Capture the cell that displays the provided text and extract its [X, Y] central coordinate. 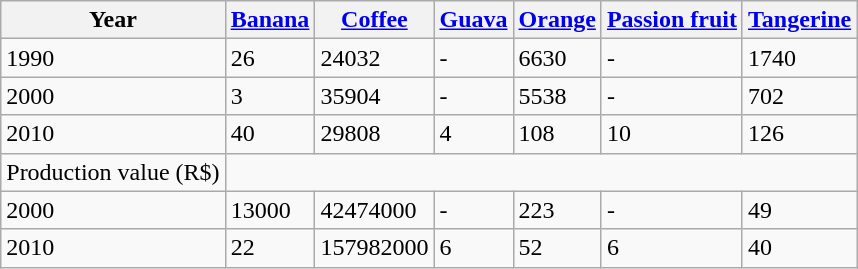
1740 [799, 58]
Passion fruit [672, 20]
22 [270, 248]
1990 [113, 58]
223 [557, 210]
52 [557, 248]
13000 [270, 210]
5538 [557, 96]
29808 [374, 134]
157982000 [374, 248]
6630 [557, 58]
Coffee [374, 20]
4 [474, 134]
49 [799, 210]
26 [270, 58]
42474000 [374, 210]
702 [799, 96]
24032 [374, 58]
10 [672, 134]
108 [557, 134]
Orange [557, 20]
35904 [374, 96]
Year [113, 20]
Banana [270, 20]
Guava [474, 20]
126 [799, 134]
Production value (R$) [113, 172]
Tangerine [799, 20]
3 [270, 96]
